Provide the [X, Y] coordinate of the cell's center where the given text is located.  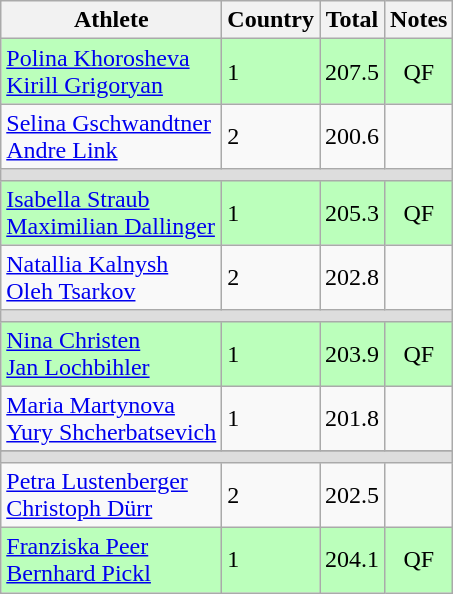
Notes [419, 20]
202.8 [352, 278]
Natallia KalnyshOleh Tsarkov [112, 278]
Petra LustenbergerChristoph Dürr [112, 494]
Franziska PeerBernhard Pickl [112, 560]
Isabella StraubMaximilian Dallinger [112, 212]
Selina GschwandtnerAndre Link [112, 136]
204.1 [352, 560]
201.8 [352, 418]
Athlete [112, 20]
202.5 [352, 494]
203.9 [352, 354]
Country [271, 20]
207.5 [352, 72]
Total [352, 20]
205.3 [352, 212]
Polina KhoroshevaKirill Grigoryan [112, 72]
Maria MartynovaYury Shcherbatsevich [112, 418]
200.6 [352, 136]
Nina ChristenJan Lochbihler [112, 354]
